Find where the given text appears and provide that cell's center as (x, y) coordinate. 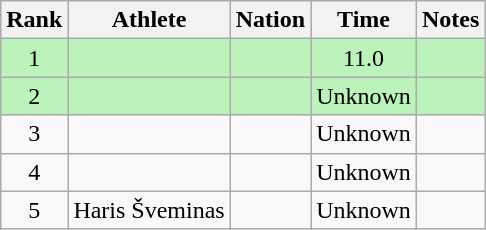
5 (34, 210)
Athlete (149, 20)
3 (34, 134)
11.0 (364, 58)
4 (34, 172)
Time (364, 20)
Nation (270, 20)
Rank (34, 20)
1 (34, 58)
Notes (450, 20)
Haris Šveminas (149, 210)
2 (34, 96)
